From the cell containing the given text, extract its center point as [X, Y] coordinate. 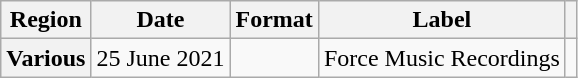
Force Music Recordings [442, 58]
Region [46, 20]
25 June 2021 [160, 58]
Various [46, 58]
Format [274, 20]
Label [442, 20]
Date [160, 20]
